Detect which cell encompasses the target text, then output its [x, y] center coordinate. 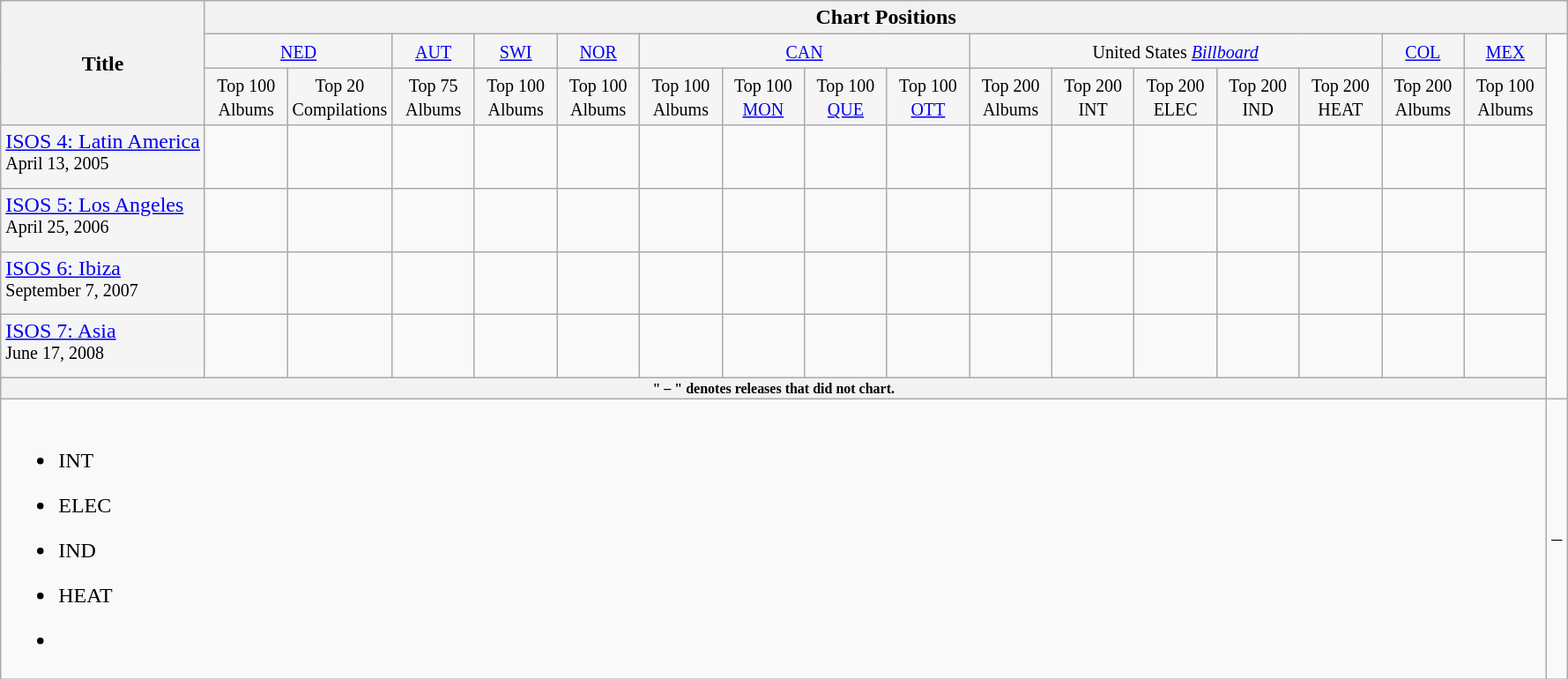
" – " denotes releases that did not chart. [774, 388]
Top 200INT [1093, 97]
Title [103, 63]
Top 20Compilations [340, 97]
– [1557, 540]
NOR [598, 51]
COL [1423, 51]
Top 75Albums [434, 97]
ISOS 4: Latin AmericaApril 13, 2005 [103, 157]
Top 200ELEC [1176, 97]
NED [298, 51]
Top 200IND [1258, 97]
ISOS 7: AsiaJune 17, 2008 [103, 347]
CAN [805, 51]
United States Billboard [1176, 51]
MEX [1505, 51]
AUT [434, 51]
Top 200HEAT [1341, 97]
Chart Positions [885, 18]
INT ELEC IND HEAT [774, 540]
Top 100QUE [846, 97]
Top 100MON [763, 97]
SWI [516, 51]
Top 100OTT [928, 97]
ISOS 6: IbizaSeptember 7, 2007 [103, 283]
ISOS 5: Los AngelesApril 25, 2006 [103, 220]
